Scan for the cell matching the given text and deliver its (x, y) coordinate at center. 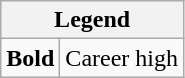
Legend (92, 20)
Career high (122, 58)
Bold (30, 58)
